Identify which cell holds the provided text, then report its (X, Y) central coordinate. 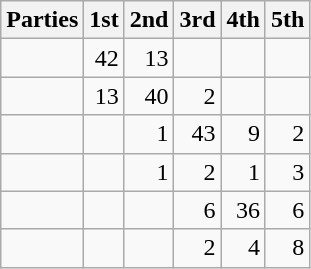
42 (104, 58)
4th (243, 20)
3 (287, 172)
Parties (42, 20)
36 (243, 210)
8 (287, 248)
9 (243, 134)
40 (149, 96)
4 (243, 248)
5th (287, 20)
43 (198, 134)
2nd (149, 20)
3rd (198, 20)
1st (104, 20)
